Detect which cell encompasses the target text, then output its (x, y) center coordinate. 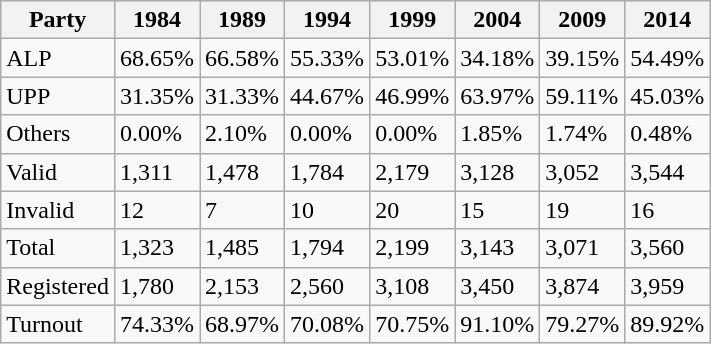
2,179 (412, 172)
3,128 (498, 172)
15 (498, 210)
Registered (58, 286)
31.33% (242, 96)
1,311 (156, 172)
1,323 (156, 248)
46.99% (412, 96)
1.74% (582, 134)
1994 (328, 20)
53.01% (412, 58)
2,153 (242, 286)
2,199 (412, 248)
89.92% (668, 324)
74.33% (156, 324)
91.10% (498, 324)
70.08% (328, 324)
0.48% (668, 134)
63.97% (498, 96)
1984 (156, 20)
UPP (58, 96)
1,485 (242, 248)
3,450 (498, 286)
79.27% (582, 324)
19 (582, 210)
Party (58, 20)
2014 (668, 20)
3,959 (668, 286)
2,560 (328, 286)
1,478 (242, 172)
Turnout (58, 324)
3,071 (582, 248)
68.65% (156, 58)
31.35% (156, 96)
44.67% (328, 96)
39.15% (582, 58)
55.33% (328, 58)
1989 (242, 20)
3,874 (582, 286)
12 (156, 210)
59.11% (582, 96)
1,794 (328, 248)
45.03% (668, 96)
70.75% (412, 324)
1,784 (328, 172)
3,143 (498, 248)
ALP (58, 58)
34.18% (498, 58)
2.10% (242, 134)
1,780 (156, 286)
Others (58, 134)
7 (242, 210)
3,544 (668, 172)
66.58% (242, 58)
3,560 (668, 248)
2004 (498, 20)
2009 (582, 20)
3,108 (412, 286)
1999 (412, 20)
Total (58, 248)
20 (412, 210)
68.97% (242, 324)
Invalid (58, 210)
1.85% (498, 134)
16 (668, 210)
10 (328, 210)
54.49% (668, 58)
3,052 (582, 172)
Valid (58, 172)
